Locate the cell with the specified text and output its [X, Y] center coordinate. 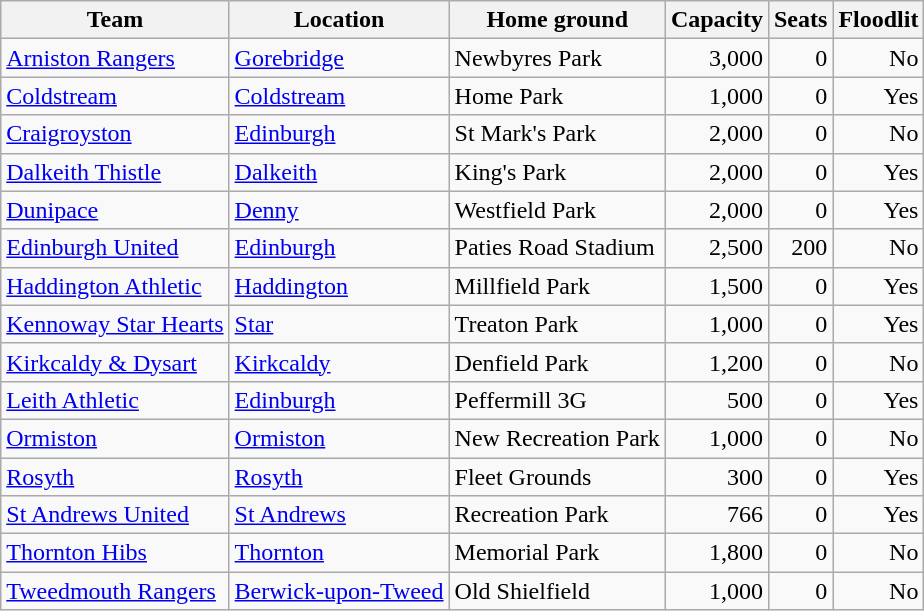
Tweedmouth Rangers [115, 591]
Team [115, 20]
Capacity [716, 20]
3,000 [716, 58]
St Andrews [339, 515]
New Recreation Park [557, 438]
Seats [800, 20]
Newbyres Park [557, 58]
Leith Athletic [115, 400]
Fleet Grounds [557, 477]
Westfield Park [557, 210]
St Mark's Park [557, 134]
King's Park [557, 172]
Paties Road Stadium [557, 248]
300 [716, 477]
Dalkeith [339, 172]
Gorebridge [339, 58]
Kennoway Star Hearts [115, 324]
1,500 [716, 286]
Denny [339, 210]
766 [716, 515]
Recreation Park [557, 515]
Berwick-upon-Tweed [339, 591]
Floodlit [878, 20]
Dalkeith Thistle [115, 172]
Thornton Hibs [115, 553]
Haddington [339, 286]
Millfield Park [557, 286]
Memorial Park [557, 553]
2,500 [716, 248]
Location [339, 20]
Denfield Park [557, 362]
Peffermill 3G [557, 400]
Thornton [339, 553]
500 [716, 400]
St Andrews United [115, 515]
Edinburgh United [115, 248]
Kirkcaldy & Dysart [115, 362]
1,800 [716, 553]
Home Park [557, 96]
Arniston Rangers [115, 58]
Kirkcaldy [339, 362]
Dunipace [115, 210]
Old Shielfield [557, 591]
Haddington Athletic [115, 286]
Home ground [557, 20]
Craigroyston [115, 134]
Treaton Park [557, 324]
Star [339, 324]
200 [800, 248]
1,200 [716, 362]
